Locate the cell with the specified text and output its (x, y) center coordinate. 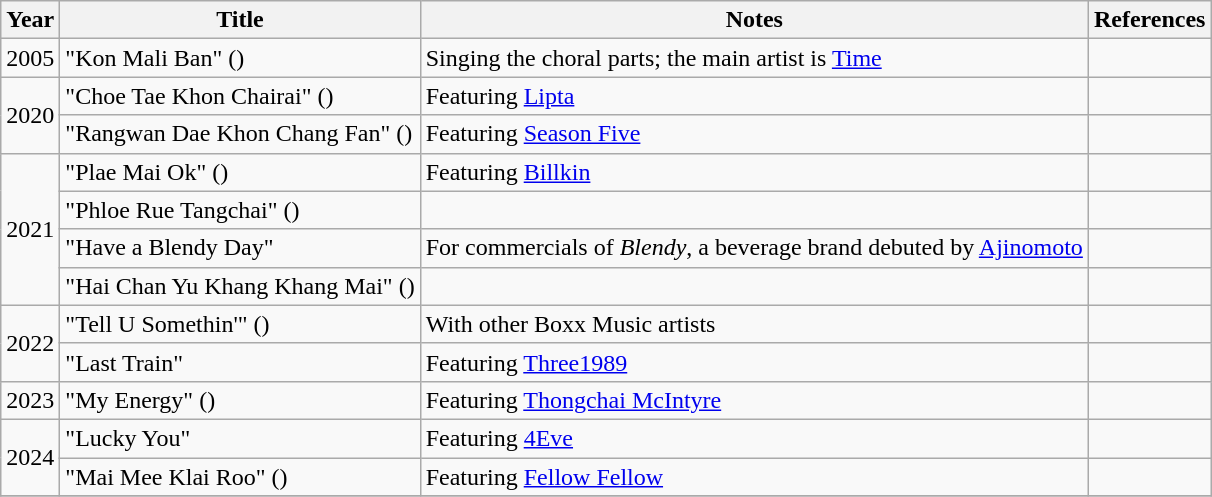
"Phloe Rue Tangchai" () (240, 210)
2024 (30, 457)
"Rangwan Dae Khon Chang Fan" () (240, 134)
"Have a Blendy Day" (240, 248)
2021 (30, 229)
For commercials of Blendy, a beverage brand debuted by Ajinomoto (754, 248)
Featuring Fellow Fellow (754, 477)
"My Energy" () (240, 400)
Featuring 4Eve (754, 438)
Notes (754, 20)
"Hai Chan Yu Khang Khang Mai" () (240, 286)
2020 (30, 115)
2022 (30, 343)
"Choe Tae Khon Chairai" () (240, 96)
"Mai Mee Klai Roo" () (240, 477)
Featuring Thongchai McIntyre (754, 400)
2023 (30, 400)
With other Boxx Music artists (754, 324)
Singing the choral parts; the main artist is Time (754, 58)
Year (30, 20)
"Plae Mai Ok" () (240, 172)
Featuring Billkin (754, 172)
"Last Train" (240, 362)
2005 (30, 58)
References (1150, 20)
Title (240, 20)
"Lucky You" (240, 438)
Featuring Lipta (754, 96)
Featuring Three1989 (754, 362)
"Kon Mali Ban" () (240, 58)
Featuring Season Five (754, 134)
"Tell U Somethin'" () (240, 324)
